For the text-containing cell, return its midpoint in [X, Y] coordinate format. 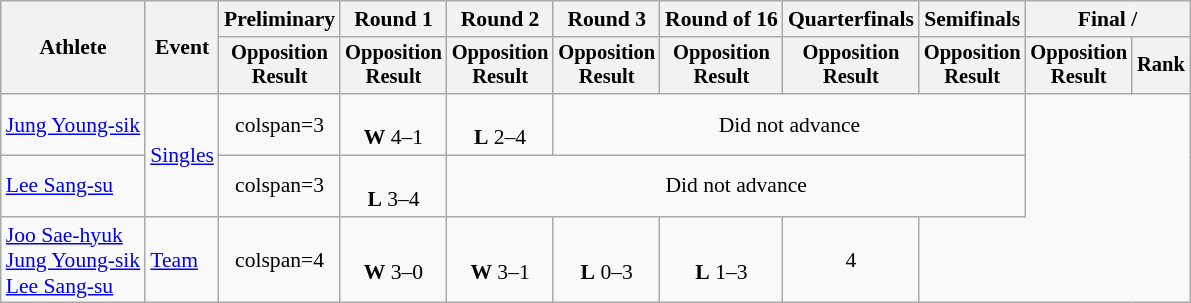
Round 1 [394, 19]
Preliminary [280, 19]
Athlete [73, 48]
L 3–4 [394, 186]
Round 3 [606, 19]
Round of 16 [722, 19]
Semifinals [972, 19]
W 4–1 [394, 124]
Quarterfinals [851, 19]
Jung Young-sik [73, 124]
Final / [1107, 19]
Lee Sang-su [73, 186]
Rank [1161, 66]
L 2–4 [500, 124]
Singles [182, 155]
Event [182, 48]
Round 2 [500, 19]
